Provide the [x, y] coordinate of the cell's center where the given text is located.  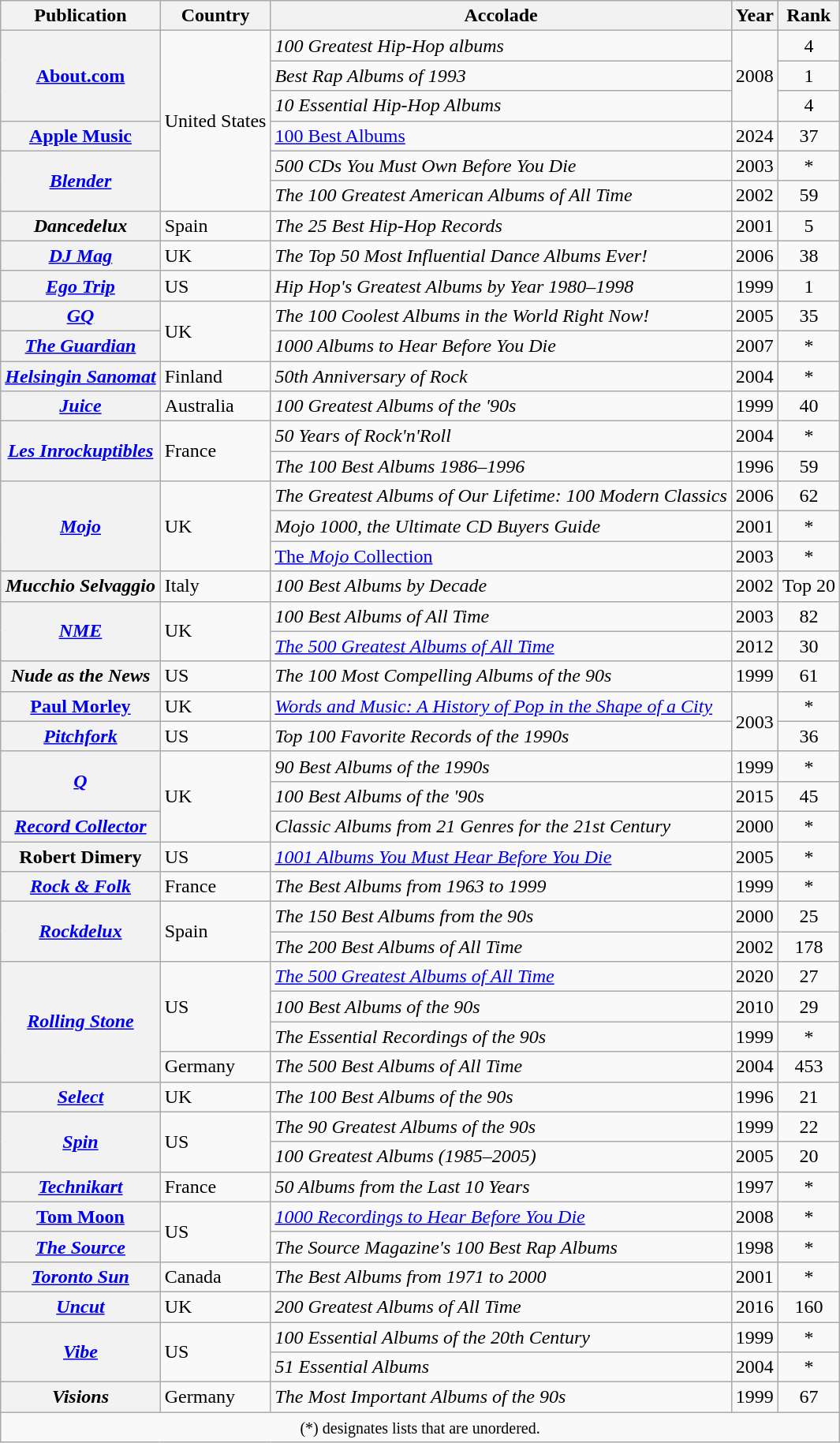
50 Years of Rock'n'Roll [501, 436]
22 [808, 1127]
Robert Dimery [80, 856]
The 100 Best Albums of the 90s [501, 1097]
The 100 Greatest American Albums of All Time [501, 196]
Italy [215, 586]
100 Best Albums of All Time [501, 616]
160 [808, 1307]
Vibe [80, 1352]
Paul Morley [80, 706]
Select [80, 1097]
Tom Moon [80, 1217]
27 [808, 977]
Rockdelux [80, 932]
Australia [215, 406]
The 25 Best Hip-Hop Records [501, 226]
The 500 Best Albums of All Time [501, 1067]
The Source [80, 1247]
2020 [754, 977]
50th Anniversary of Rock [501, 376]
Record Collector [80, 826]
20 [808, 1157]
NME [80, 631]
Pitchfork [80, 736]
62 [808, 496]
67 [808, 1397]
61 [808, 676]
1000 Albums to Hear Before You Die [501, 346]
Year [754, 16]
DJ Mag [80, 256]
21 [808, 1097]
1997 [754, 1187]
Toronto Sun [80, 1277]
1001 Albums You Must Hear Before You Die [501, 856]
The Guardian [80, 346]
38 [808, 256]
The 150 Best Albums from the 90s [501, 917]
About.com [80, 76]
Mojo [80, 526]
The Source Magazine's 100 Best Rap Albums [501, 1247]
The 200 Best Albums of All Time [501, 947]
Accolade [501, 16]
Best Rap Albums of 1993 [501, 76]
The Mojo Collection [501, 556]
The 100 Coolest Albums in the World Right Now! [501, 316]
25 [808, 917]
100 Best Albums by Decade [501, 586]
Rock & Folk [80, 887]
Helsingin Sanomat [80, 376]
The Best Albums from 1963 to 1999 [501, 887]
The Essential Recordings of the 90s [501, 1037]
Top 20 [808, 586]
100 Best Albums of the '90s [501, 796]
The 100 Best Albums 1986–1996 [501, 466]
35 [808, 316]
Rolling Stone [80, 1022]
Country [215, 16]
Rank [808, 16]
5 [808, 226]
Visions [80, 1397]
Technikart [80, 1187]
Canada [215, 1277]
The 90 Greatest Albums of the 90s [501, 1127]
500 CDs You Must Own Before You Die [501, 166]
Juice [80, 406]
The Best Albums from 1971 to 2000 [501, 1277]
2016 [754, 1307]
The Top 50 Most Influential Dance Albums Ever! [501, 256]
1998 [754, 1247]
Hip Hop's Greatest Albums by Year 1980–1998 [501, 286]
2024 [754, 136]
Blender [80, 181]
36 [808, 736]
Top 100 Favorite Records of the 1990s [501, 736]
45 [808, 796]
Ego Trip [80, 286]
United States [215, 121]
200 Greatest Albums of All Time [501, 1307]
Classic Albums from 21 Genres for the 21st Century [501, 826]
Words and Music: A History of Pop in the Shape of a City [501, 706]
Dancedelux [80, 226]
Apple Music [80, 136]
Mucchio Selvaggio [80, 586]
10 Essential Hip-Hop Albums [501, 106]
100 Essential Albums of the 20th Century [501, 1337]
The Most Important Albums of the 90s [501, 1397]
2010 [754, 1007]
2015 [754, 796]
50 Albums from the Last 10 Years [501, 1187]
100 Best Albums of the 90s [501, 1007]
30 [808, 646]
51 Essential Albums [501, 1367]
2007 [754, 346]
37 [808, 136]
100 Greatest Hip-Hop albums [501, 46]
2012 [754, 646]
1000 Recordings to Hear Before You Die [501, 1217]
40 [808, 406]
Uncut [80, 1307]
29 [808, 1007]
453 [808, 1067]
100 Best Albums [501, 136]
Mojo 1000, the Ultimate CD Buyers Guide [501, 526]
100 Greatest Albums of the '90s [501, 406]
82 [808, 616]
Nude as the News [80, 676]
The Greatest Albums of Our Lifetime: 100 Modern Classics [501, 496]
Publication [80, 16]
Finland [215, 376]
90 Best Albums of the 1990s [501, 766]
Q [80, 781]
178 [808, 947]
100 Greatest Albums (1985–2005) [501, 1157]
Spin [80, 1142]
GQ [80, 316]
Les Inrockuptibles [80, 451]
The 100 Most Compelling Albums of the 90s [501, 676]
(*) designates lists that are unordered. [420, 1427]
